Output the [X, Y] coordinate of the center of the cell containing the given text.  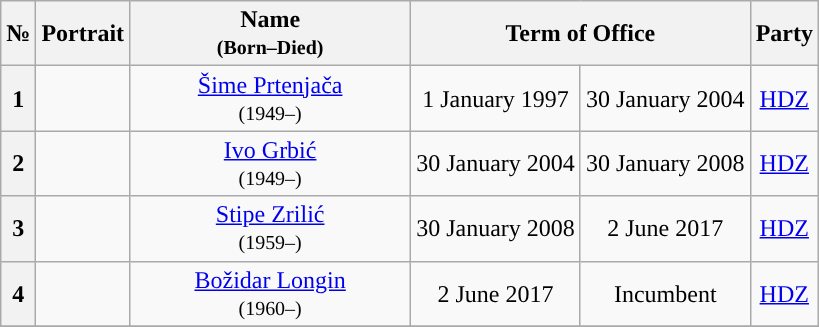
Party [784, 34]
3 [18, 228]
Božidar Longin(1960–) [270, 294]
2 [18, 164]
Name(Born–Died) [270, 34]
Ivo Grbić(1949–) [270, 164]
№ [18, 34]
4 [18, 294]
Šime Prtenjača(1949–) [270, 98]
Incumbent [665, 294]
Portrait [83, 34]
1 [18, 98]
Term of Office [580, 34]
Stipe Zrilić(1959–) [270, 228]
1 January 1997 [496, 98]
